Locate the cell with the specified text and output its [x, y] center coordinate. 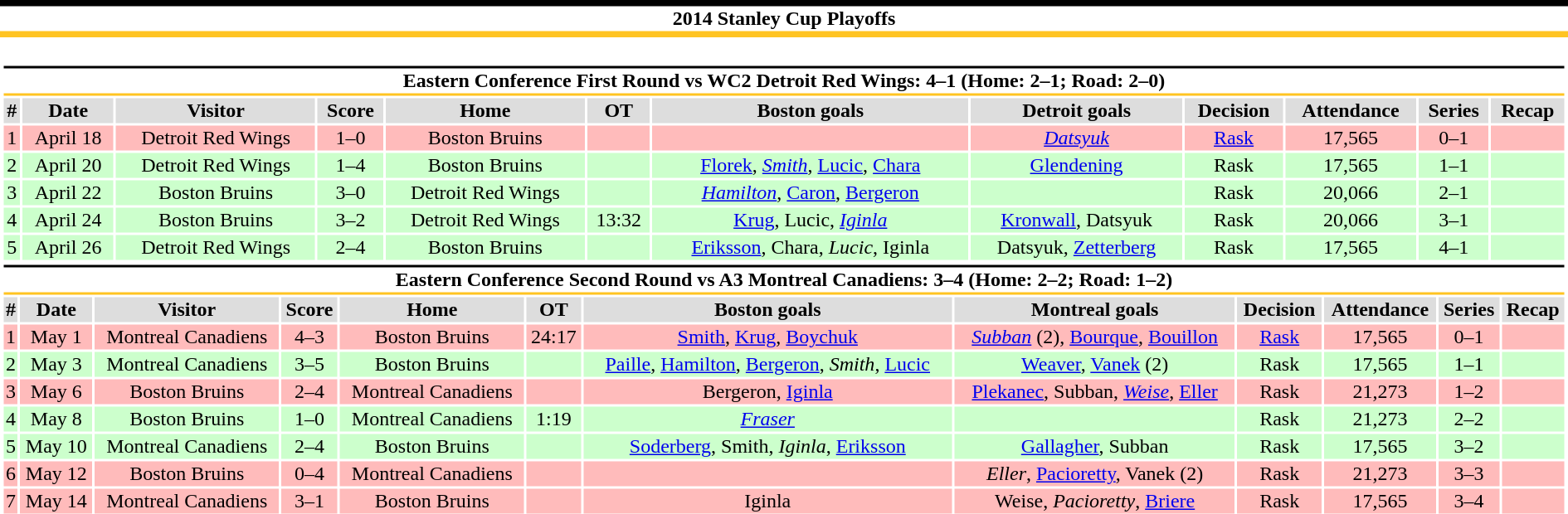
1–2 [1468, 392]
May 10 [56, 447]
Gallagher, Subban [1095, 447]
April 18 [68, 138]
Plekanec, Subban, Weise, Eller [1095, 392]
3–0 [350, 193]
Bergeron, Iginla [768, 392]
Iginla [768, 502]
1:19 [554, 419]
Subban (2), Bourque, Bouillon [1095, 337]
Fraser [768, 419]
13:32 [619, 220]
Weaver, Vanek (2) [1095, 364]
Florek, Smith, Lucic, Chara [811, 165]
April 26 [68, 248]
7 [10, 502]
Montreal goals [1095, 309]
3–3 [1468, 473]
Eller, Pacioretty, Vanek (2) [1095, 473]
2–1 [1454, 193]
Detroit goals [1077, 110]
24:17 [554, 337]
Kronwall, Datsyuk [1077, 220]
6 [10, 473]
3–4 [1468, 502]
Hamilton, Caron, Bergeron [811, 193]
3–5 [309, 364]
Datsyuk, Zetterberg [1077, 248]
Glendening [1077, 165]
2014 Stanley Cup Playoffs [784, 18]
Krug, Lucic, Iginla [811, 220]
April 22 [68, 193]
May 12 [56, 473]
Eastern Conference First Round vs WC2 Detroit Red Wings: 4–1 (Home: 2–1; Road: 2–0) [783, 81]
Weise, Pacioretty, Briere [1095, 502]
Eastern Conference Second Round vs A3 Montreal Canadiens: 3–4 (Home: 2–2; Road: 1–2) [783, 280]
May 1 [56, 337]
Smith, Krug, Boychuk [768, 337]
Paille, Hamilton, Bergeron, Smith, Lucic [768, 364]
May 6 [56, 392]
May 14 [56, 502]
Eriksson, Chara, Lucic, Iginla [811, 248]
2–2 [1468, 419]
Datsyuk [1077, 138]
4–1 [1454, 248]
1–4 [350, 165]
April 24 [68, 220]
Soderberg, Smith, Iginla, Eriksson [768, 447]
4–3 [309, 337]
May 8 [56, 419]
April 20 [68, 165]
May 3 [56, 364]
0–4 [309, 473]
